Return the [X, Y] coordinate for the center point of the cell that contains the specified text.  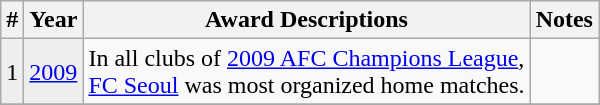
Notes [564, 20]
In all clubs of 2009 AFC Champions League, FC Seoul was most organized home matches. [306, 72]
Award Descriptions [306, 20]
# [12, 20]
1 [12, 72]
2009 [54, 72]
Year [54, 20]
